Find where the given text appears and provide that cell's center as [x, y] coordinate. 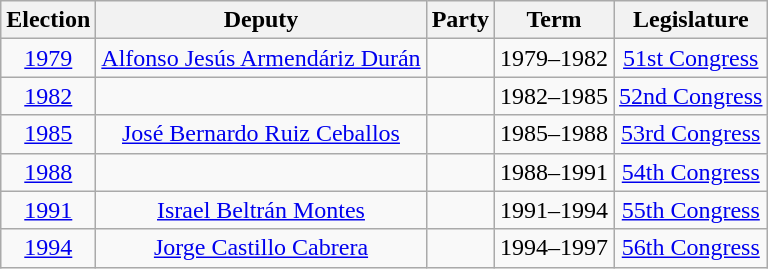
Israel Beltrán Montes [261, 210]
1982–1985 [554, 96]
51st Congress [691, 58]
Party [460, 20]
1985–1988 [554, 134]
1994 [48, 248]
Legislature [691, 20]
56th Congress [691, 248]
1979–1982 [554, 58]
José Bernardo Ruiz Ceballos [261, 134]
1988 [48, 172]
1988–1991 [554, 172]
Deputy [261, 20]
1985 [48, 134]
1982 [48, 96]
1994–1997 [554, 248]
Election [48, 20]
1979 [48, 58]
53rd Congress [691, 134]
Jorge Castillo Cabrera [261, 248]
1991–1994 [554, 210]
1991 [48, 210]
52nd Congress [691, 96]
Term [554, 20]
55th Congress [691, 210]
Alfonso Jesús Armendáriz Durán [261, 58]
54th Congress [691, 172]
